Provide the [x, y] coordinate of the cell's center where the given text is located.  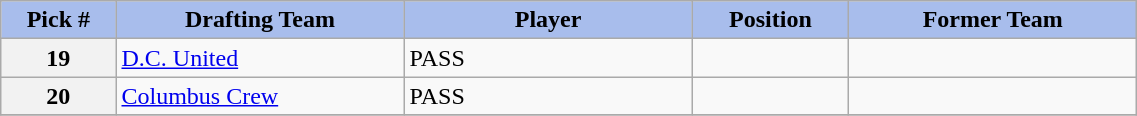
Position [770, 20]
Pick # [58, 20]
Player [548, 20]
D.C. United [260, 58]
Columbus Crew [260, 96]
19 [58, 58]
20 [58, 96]
Former Team [993, 20]
Drafting Team [260, 20]
